Output the [X, Y] coordinate of the center of the cell containing the given text.  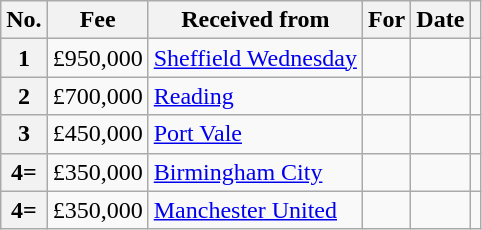
£950,000 [98, 58]
2 [24, 96]
Port Vale [255, 134]
Received from [255, 20]
£450,000 [98, 134]
3 [24, 134]
For [386, 20]
Date [440, 20]
Sheffield Wednesday [255, 58]
Manchester United [255, 210]
Fee [98, 20]
1 [24, 58]
No. [24, 20]
£700,000 [98, 96]
Reading [255, 96]
Birmingham City [255, 172]
